From the cell containing the given text, extract its center point as (X, Y) coordinate. 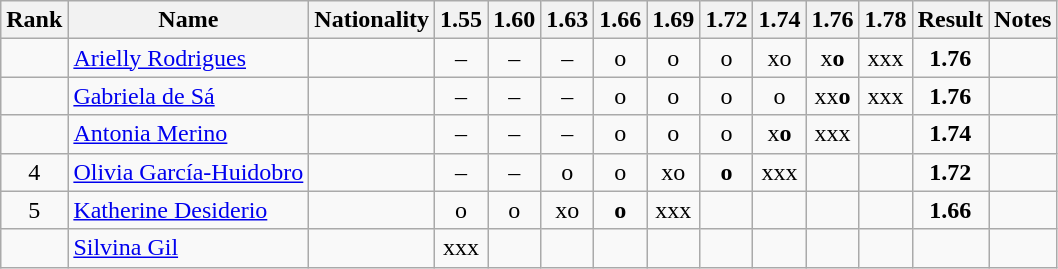
5 (34, 210)
Name (188, 20)
1.60 (514, 20)
Olivia García-Huidobro (188, 172)
Antonia Merino (188, 134)
xxo (832, 96)
1.78 (886, 20)
Silvina Gil (188, 248)
1.69 (674, 20)
1.55 (462, 20)
Nationality (372, 20)
Gabriela de Sá (188, 96)
4 (34, 172)
Result (950, 20)
Katherine Desiderio (188, 210)
Rank (34, 20)
Notes (1023, 20)
Arielly Rodrigues (188, 58)
1.63 (568, 20)
